Determine the (X, Y) coordinate at the center of the cell enclosing the given text.  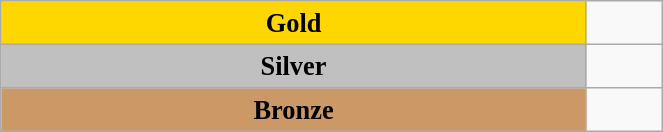
Silver (294, 66)
Gold (294, 22)
Bronze (294, 109)
